Return the (X, Y) coordinate for the center point of the cell that contains the specified text.  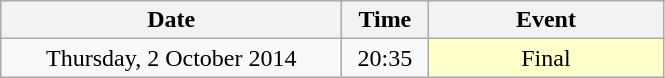
20:35 (385, 58)
Date (172, 20)
Event (546, 20)
Thursday, 2 October 2014 (172, 58)
Time (385, 20)
Final (546, 58)
